Extract the (x, y) coordinate from the center of the cell holding the provided text.  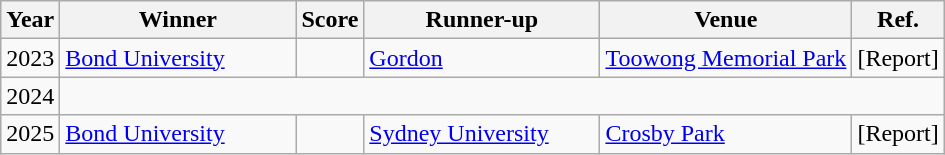
Score (330, 20)
Crosby Park (726, 134)
Gordon (482, 58)
2024 (30, 96)
Year (30, 20)
Sydney University (482, 134)
Toowong Memorial Park (726, 58)
2023 (30, 58)
Winner (178, 20)
Venue (726, 20)
Ref. (898, 20)
Runner-up (482, 20)
2025 (30, 134)
